Identify which cell holds the provided text, then report its (x, y) central coordinate. 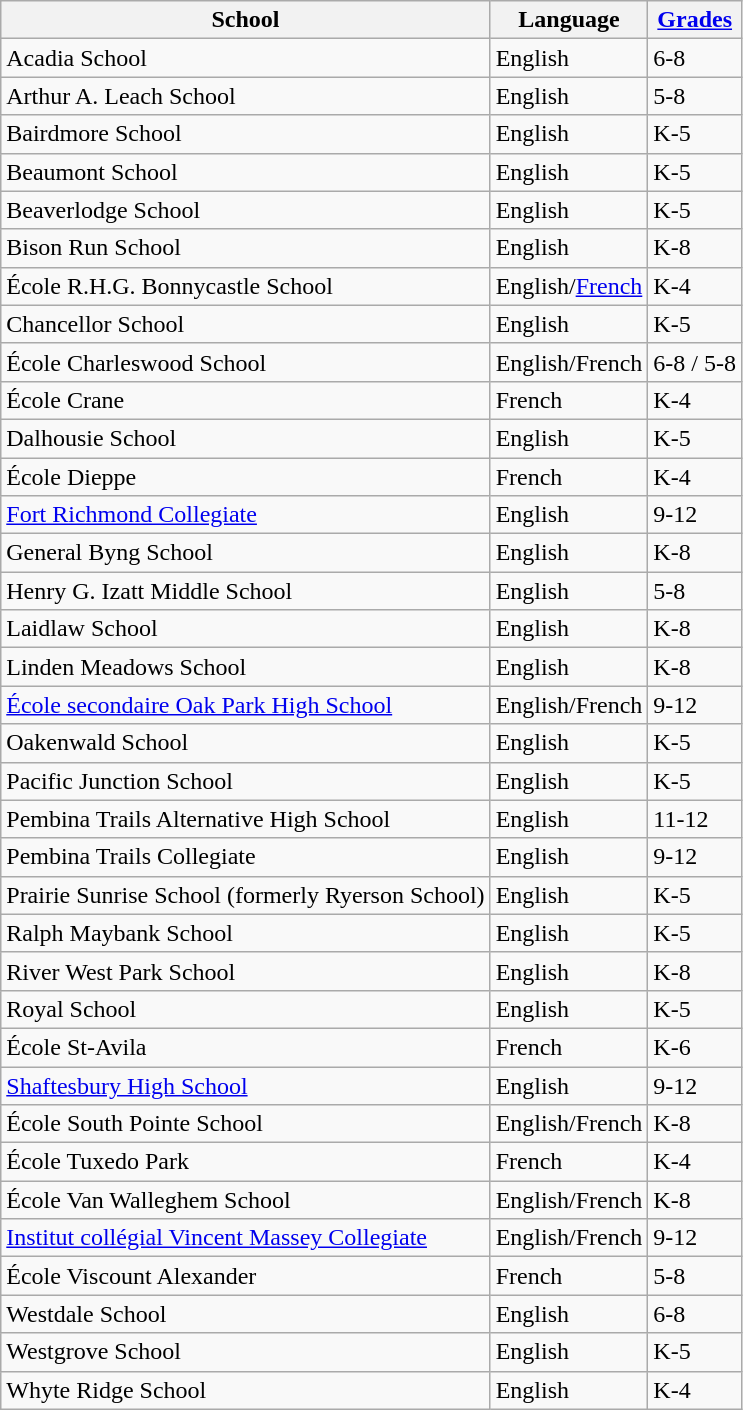
6-8 / 5-8 (695, 362)
École Dieppe (246, 477)
Whyte Ridge School (246, 1390)
Dalhousie School (246, 438)
Linden Meadows School (246, 667)
River West Park School (246, 971)
École Van Walleghem School (246, 1200)
Prairie Sunrise School (formerly Ryerson School) (246, 895)
Institut collégial Vincent Massey Collegiate (246, 1238)
École Tuxedo Park (246, 1162)
11-12 (695, 819)
École St-Avila (246, 1047)
Beaumont School (246, 172)
Bairdmore School (246, 134)
École Viscount Alexander (246, 1276)
École Charleswood School (246, 362)
École secondaire Oak Park High School (246, 705)
School (246, 20)
Grades (695, 20)
Pembina Trails Alternative High School (246, 819)
École Crane (246, 400)
Westgrove School (246, 1352)
Oakenwald School (246, 743)
École South Pointe School (246, 1124)
Ralph Maybank School (246, 933)
Westdale School (246, 1314)
Arthur A. Leach School (246, 96)
Chancellor School (246, 324)
General Byng School (246, 553)
Pacific Junction School (246, 781)
Acadia School (246, 58)
Laidlaw School (246, 629)
Henry G. Izatt Middle School (246, 591)
Royal School (246, 1009)
École R.H.G. Bonnycastle School (246, 286)
Pembina Trails Collegiate (246, 857)
Fort Richmond Collegiate (246, 515)
Shaftesbury High School (246, 1085)
Bison Run School (246, 248)
Language (569, 20)
Beaverlodge School (246, 210)
K-6 (695, 1047)
